Detect which cell encompasses the target text, then output its [x, y] center coordinate. 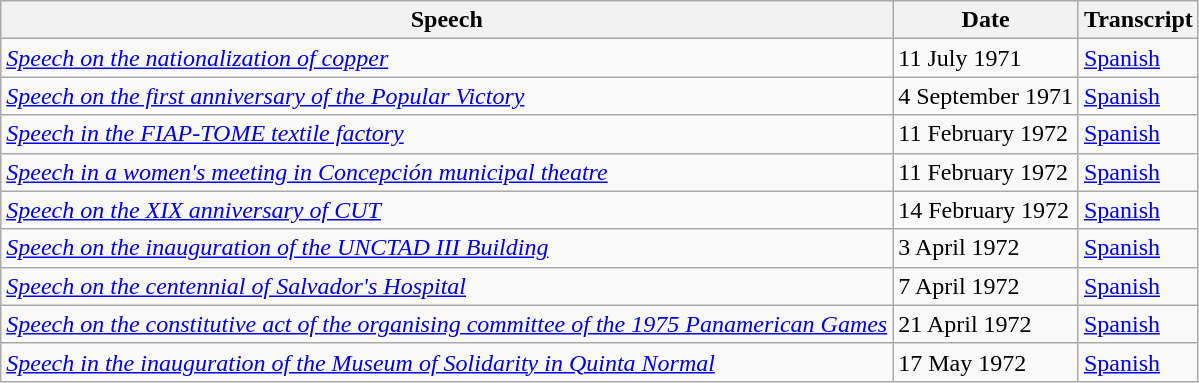
Speech on the centennial of Salvador's Hospital [447, 286]
Speech on the inauguration of the UNCTAD III Building [447, 248]
11 July 1971 [986, 58]
7 April 1972 [986, 286]
Transcript [1138, 20]
17 May 1972 [986, 362]
Date [986, 20]
Speech in a women's meeting in Concepción municipal theatre [447, 172]
Speech on the XIX anniversary of CUT [447, 210]
Speech in the FIAP-TOME textile factory [447, 134]
Speech on the nationalization of copper [447, 58]
Speech [447, 20]
14 February 1972 [986, 210]
4 September 1971 [986, 96]
3 April 1972 [986, 248]
21 April 1972 [986, 324]
Speech in the inauguration of the Museum of Solidarity in Quinta Normal [447, 362]
Speech on the constitutive act of the organising committee of the 1975 Panamerican Games [447, 324]
Speech on the first anniversary of the Popular Victory [447, 96]
